From the cell containing the given text, extract its center point as [X, Y] coordinate. 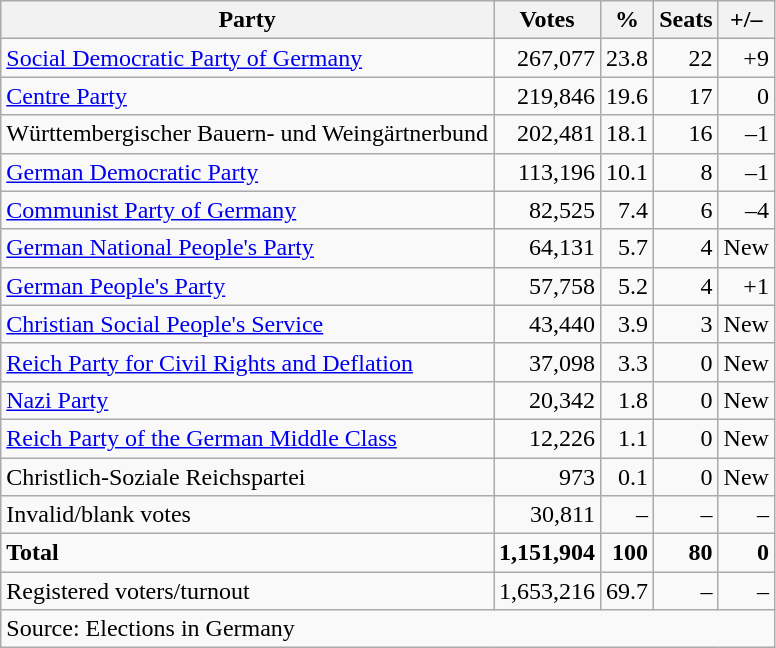
1,653,216 [548, 591]
% [628, 20]
Seats [686, 20]
37,098 [548, 362]
69.7 [628, 591]
Reich Party for Civil Rights and Deflation [248, 362]
German Democratic Party [248, 172]
3 [686, 324]
30,811 [548, 515]
80 [686, 553]
Reich Party of the German Middle Class [248, 438]
Registered voters/turnout [248, 591]
8 [686, 172]
5.2 [628, 286]
German People's Party [248, 286]
+/– [746, 20]
219,846 [548, 96]
+9 [746, 58]
Party [248, 20]
3.9 [628, 324]
7.4 [628, 210]
19.6 [628, 96]
973 [548, 477]
57,758 [548, 286]
0.1 [628, 477]
1,151,904 [548, 553]
Württembergischer Bauern- und Weingärtnerbund [248, 134]
Centre Party [248, 96]
20,342 [548, 400]
1.1 [628, 438]
Total [248, 553]
18.1 [628, 134]
82,525 [548, 210]
1.8 [628, 400]
+1 [746, 286]
10.1 [628, 172]
Social Democratic Party of Germany [248, 58]
3.3 [628, 362]
17 [686, 96]
–4 [746, 210]
Nazi Party [248, 400]
113,196 [548, 172]
23.8 [628, 58]
100 [628, 553]
Christlich-Soziale Reichspartei [248, 477]
22 [686, 58]
43,440 [548, 324]
5.7 [628, 248]
Votes [548, 20]
16 [686, 134]
202,481 [548, 134]
64,131 [548, 248]
Christian Social People's Service [248, 324]
Invalid/blank votes [248, 515]
Communist Party of Germany [248, 210]
Source: Elections in Germany [388, 629]
German National People's Party [248, 248]
267,077 [548, 58]
12,226 [548, 438]
6 [686, 210]
